Capture the cell that displays the provided text and extract its (X, Y) central coordinate. 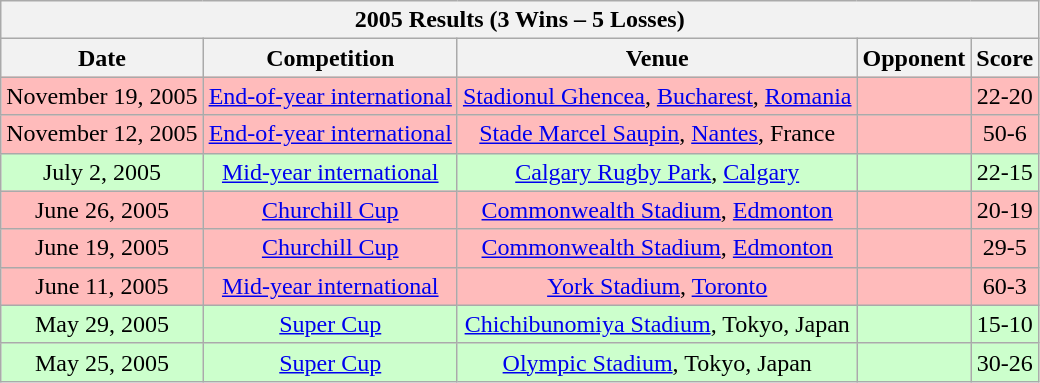
York Stadium, Toronto (657, 286)
Olympic Stadium, Tokyo, Japan (657, 362)
May 25, 2005 (102, 362)
60-3 (1005, 286)
November 12, 2005 (102, 134)
May 29, 2005 (102, 324)
Stade Marcel Saupin, Nantes, France (657, 134)
Date (102, 58)
22-20 (1005, 96)
15-10 (1005, 324)
29-5 (1005, 248)
Chichibunomiya Stadium, Tokyo, Japan (657, 324)
Venue (657, 58)
November 19, 2005 (102, 96)
Calgary Rugby Park, Calgary (657, 172)
Opponent (914, 58)
2005 Results (3 Wins – 5 Losses) (520, 20)
Stadionul Ghencea, Bucharest, Romania (657, 96)
22-15 (1005, 172)
July 2, 2005 (102, 172)
30-26 (1005, 362)
June 19, 2005 (102, 248)
June 11, 2005 (102, 286)
June 26, 2005 (102, 210)
Score (1005, 58)
50-6 (1005, 134)
20-19 (1005, 210)
Competition (330, 58)
